Return (x, y) of the center of cell containing provided text 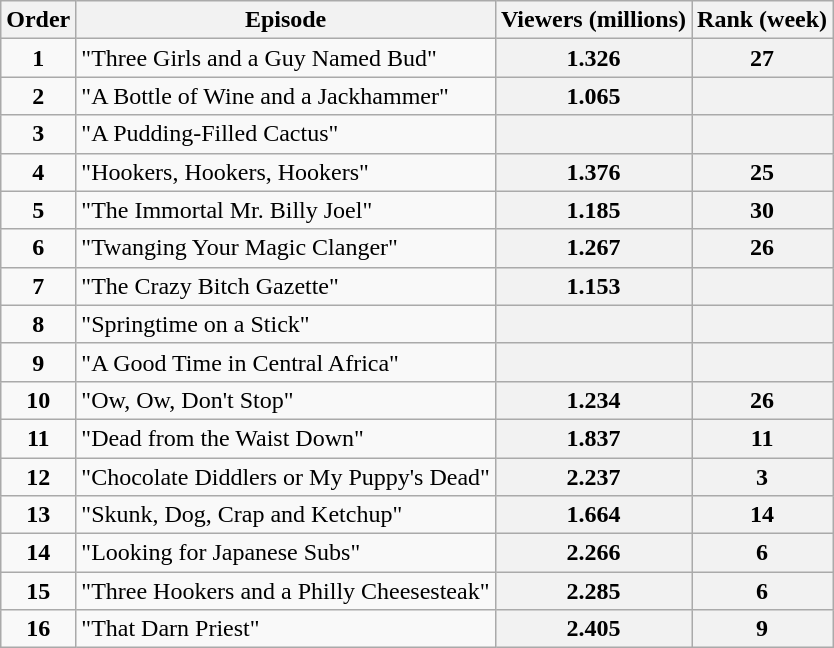
25 (762, 172)
5 (38, 210)
Viewers (millions) (593, 20)
"That Darn Priest" (286, 629)
1.267 (593, 248)
"A Good Time in Central Africa" (286, 362)
2.266 (593, 553)
4 (38, 172)
"Ow, Ow, Don't Stop" (286, 400)
8 (38, 324)
"Three Hookers and a Philly Cheesesteak" (286, 591)
Rank (week) (762, 20)
1.065 (593, 96)
2.285 (593, 591)
1.185 (593, 210)
2.405 (593, 629)
1.326 (593, 58)
1.234 (593, 400)
27 (762, 58)
"The Immortal Mr. Billy Joel" (286, 210)
"The Crazy Bitch Gazette" (286, 286)
"Twanging Your Magic Clanger" (286, 248)
"Skunk, Dog, Crap and Ketchup" (286, 515)
"Three Girls and a Guy Named Bud" (286, 58)
"Springtime on a Stick" (286, 324)
1 (38, 58)
7 (38, 286)
"Chocolate Diddlers or My Puppy's Dead" (286, 477)
"A Pudding-Filled Cactus" (286, 134)
Episode (286, 20)
2.237 (593, 477)
30 (762, 210)
10 (38, 400)
"A Bottle of Wine and a Jackhammer" (286, 96)
"Dead from the Waist Down" (286, 438)
1.153 (593, 286)
2 (38, 96)
13 (38, 515)
"Looking for Japanese Subs" (286, 553)
Order (38, 20)
12 (38, 477)
16 (38, 629)
"Hookers, Hookers, Hookers" (286, 172)
1.837 (593, 438)
15 (38, 591)
1.376 (593, 172)
1.664 (593, 515)
